Determine the (X, Y) coordinate at the center of the cell enclosing the given text.  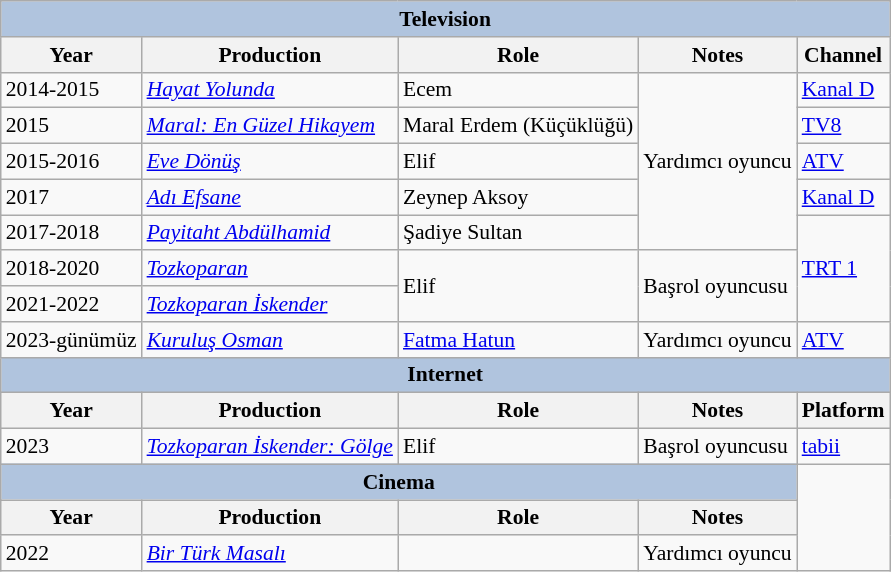
2017 (72, 197)
Zeynep Aksoy (518, 197)
Eve Dönüş (270, 162)
Fatma Hatun (518, 340)
Maral: En Güzel Hikayem (270, 126)
Adı Efsane (270, 197)
TRT 1 (844, 268)
Şadiye Sultan (518, 233)
TV8 (844, 126)
2017-2018 (72, 233)
2018-2020 (72, 269)
Tozkoparan (270, 269)
2015-2016 (72, 162)
Tozkoparan İskender (270, 304)
2023 (72, 447)
Cinema (399, 482)
tabii (844, 447)
2014-2015 (72, 90)
Channel (844, 55)
Hayat Yolunda (270, 90)
Internet (446, 375)
2015 (72, 126)
2022 (72, 554)
Tozkoparan İskender: Gölge (270, 447)
Ecem (518, 90)
Payitaht Abdülhamid (270, 233)
Kuruluş Osman (270, 340)
Television (446, 19)
2023-günümüz (72, 340)
2021-2022 (72, 304)
Maral Erdem (Küçüklüğü) (518, 126)
Platform (844, 411)
Bir Türk Masalı (270, 554)
